Identify which cell holds the provided text, then report its (x, y) central coordinate. 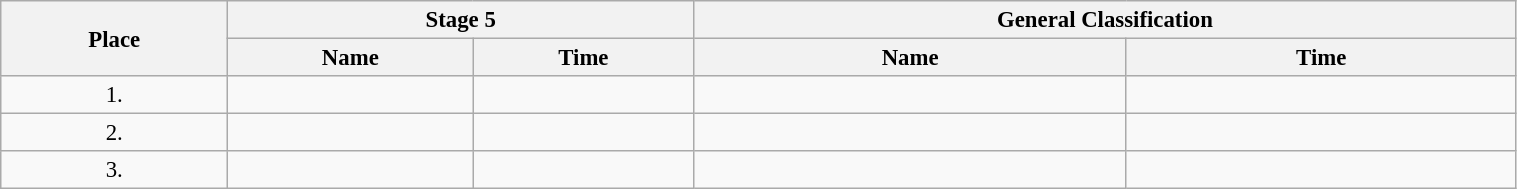
Stage 5 (461, 20)
General Classification (1105, 20)
1. (114, 95)
3. (114, 170)
Place (114, 38)
2. (114, 133)
